Return (x, y) of the center of cell containing provided text 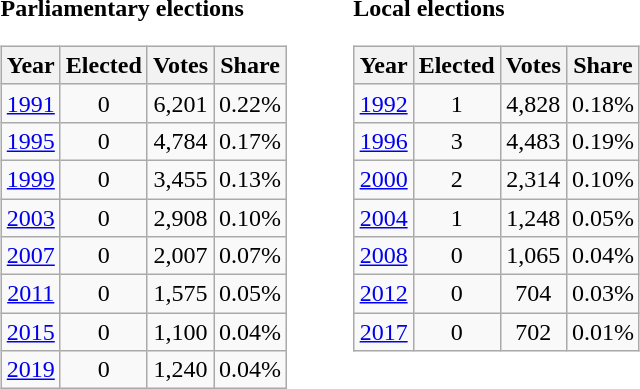
4,483 (533, 141)
2,908 (180, 217)
6,201 (180, 103)
0.18% (602, 103)
2012 (384, 294)
2004 (384, 217)
0.13% (250, 179)
0.22% (250, 103)
4,784 (180, 141)
0.07% (250, 256)
2000 (384, 179)
1991 (30, 103)
0.01% (602, 332)
2008 (384, 256)
0.03% (602, 294)
0.19% (602, 141)
2 (456, 179)
1,100 (180, 332)
1,240 (180, 370)
2015 (30, 332)
1,248 (533, 217)
2,314 (533, 179)
1999 (30, 179)
0.17% (250, 141)
2019 (30, 370)
1996 (384, 141)
1992 (384, 103)
3,455 (180, 179)
2003 (30, 217)
1,065 (533, 256)
1995 (30, 141)
2017 (384, 332)
3 (456, 141)
2011 (30, 294)
1,575 (180, 294)
702 (533, 332)
4,828 (533, 103)
2007 (30, 256)
2,007 (180, 256)
704 (533, 294)
